Pinpoint the cell where the given text exists, returning its (X, Y) midpoint coordinate. 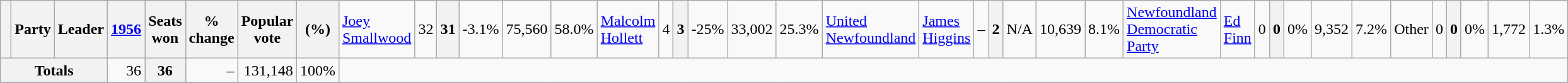
1.3% (1548, 30)
Seats won (165, 30)
Malcolm Hollett (628, 30)
9,352 (1332, 30)
31 (448, 30)
-3.1% (480, 30)
3 (681, 30)
131,148 (267, 70)
10,639 (1060, 30)
33,002 (752, 30)
Joey Smallwood (376, 30)
4 (666, 30)
1956 (126, 30)
75,560 (527, 30)
Popular vote (267, 30)
(%) (318, 30)
100% (318, 70)
2 (996, 30)
32 (426, 30)
United Newfoundland (871, 30)
Ed Finn (1237, 30)
Newfoundland Democratic Party (1172, 30)
% change (212, 30)
1,772 (1509, 30)
7.2% (1372, 30)
Other (1412, 30)
25.3% (799, 30)
8.1% (1103, 30)
James Higgins (947, 30)
Leader (81, 30)
Party (33, 30)
58.0% (574, 30)
Totals (54, 70)
-25% (707, 30)
N/A (1019, 30)
